Locate the cell with the specified text and output its [x, y] center coordinate. 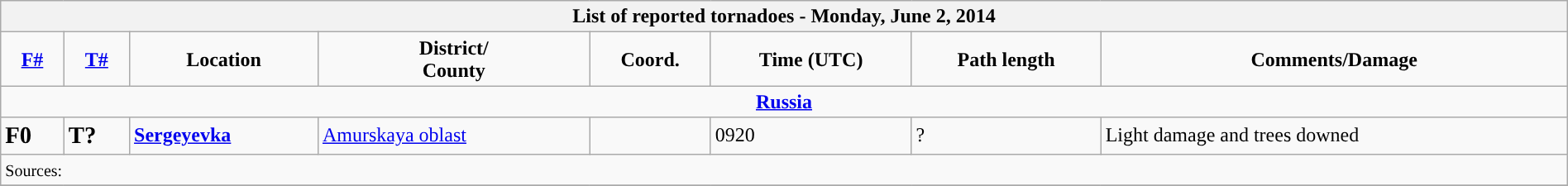
0920 [810, 136]
Path length [1006, 60]
Time (UTC) [810, 60]
Location [224, 60]
T? [96, 136]
? [1006, 136]
Russia [784, 102]
Light damage and trees downed [1334, 136]
Sergeyevka [224, 136]
Comments/Damage [1334, 60]
Coord. [650, 60]
F0 [32, 136]
T# [96, 60]
Sources: [784, 169]
List of reported tornadoes - Monday, June 2, 2014 [784, 17]
F# [32, 60]
District/County [453, 60]
Amurskaya oblast [453, 136]
